Locate the cell with the specified text and output its [x, y] center coordinate. 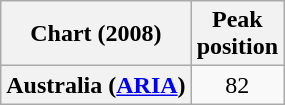
Chart (2008) [96, 34]
Peakposition [237, 34]
82 [237, 85]
Australia (ARIA) [96, 85]
